For the text-containing cell, return its midpoint in [X, Y] coordinate format. 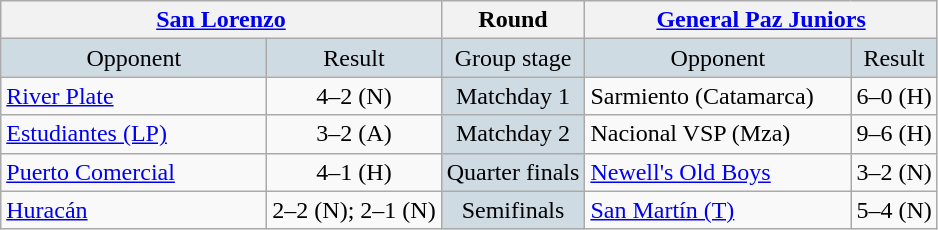
River Plate [134, 96]
Matchday 1 [513, 96]
Newell's Old Boys [718, 172]
Matchday 2 [513, 134]
San Lorenzo [221, 20]
Nacional VSP (Mza) [718, 134]
6–0 (H) [894, 96]
Sarmiento (Catamarca) [718, 96]
General Paz Juniors [761, 20]
4–1 (H) [354, 172]
5–4 (N) [894, 210]
San Martín (T) [718, 210]
Puerto Comercial [134, 172]
Group stage [513, 58]
Quarter finals [513, 172]
2–2 (N); 2–1 (N) [354, 210]
9–6 (H) [894, 134]
4–2 (N) [354, 96]
Estudiantes (LP) [134, 134]
Semifinals [513, 210]
3–2 (A) [354, 134]
Round [513, 20]
3–2 (N) [894, 172]
Huracán [134, 210]
